Search for the cell housing the specified text and yield its [X, Y] center coordinate. 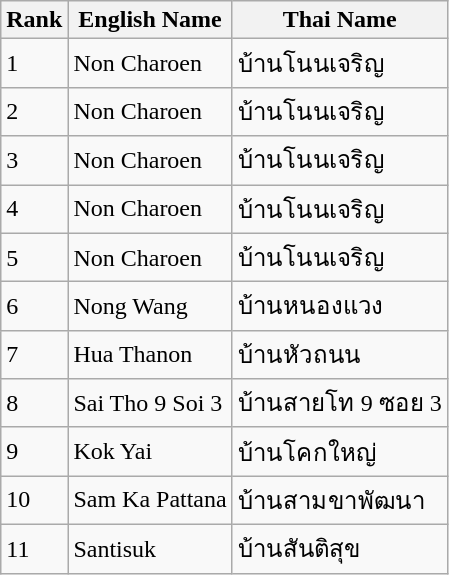
Santisuk [150, 548]
6 [34, 306]
Sai Tho 9 Soi 3 [150, 404]
บ้านสายโท 9 ซอย 3 [340, 404]
Hua Thanon [150, 354]
Thai Name [340, 20]
10 [34, 500]
4 [34, 208]
English Name [150, 20]
บ้านโคกใหญ่ [340, 452]
9 [34, 452]
บ้านสันติสุข [340, 548]
2 [34, 112]
Sam Ka Pattana [150, 500]
3 [34, 160]
1 [34, 64]
บ้านหัวถนน [340, 354]
8 [34, 404]
7 [34, 354]
11 [34, 548]
5 [34, 258]
Nong Wang [150, 306]
บ้านหนองแวง [340, 306]
บ้านสามขาพัฒนา [340, 500]
Rank [34, 20]
Kok Yai [150, 452]
